From the cell containing the given text, extract its center point as [X, Y] coordinate. 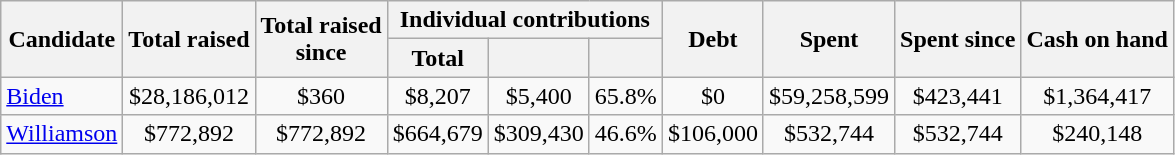
Total raised [189, 39]
Spent since [958, 39]
Cash on hand [1097, 39]
65.8% [626, 96]
$8,207 [438, 96]
Individual contributions [524, 20]
$28,186,012 [189, 96]
$1,364,417 [1097, 96]
$423,441 [958, 96]
$59,258,599 [828, 96]
Total [438, 58]
$5,400 [538, 96]
46.6% [626, 134]
$664,679 [438, 134]
$106,000 [712, 134]
Debt [712, 39]
$240,148 [1097, 134]
Biden [62, 96]
Total raisedsince [321, 39]
$309,430 [538, 134]
$0 [712, 96]
$360 [321, 96]
Spent [828, 39]
Candidate [62, 39]
Williamson [62, 134]
